Detect which cell encompasses the target text, then output its (X, Y) center coordinate. 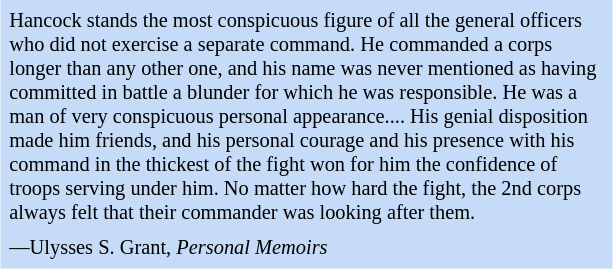
—Ulysses S. Grant, Personal Memoirs (306, 248)
